Return the (x, y) coordinate for the center point of the cell that contains the specified text.  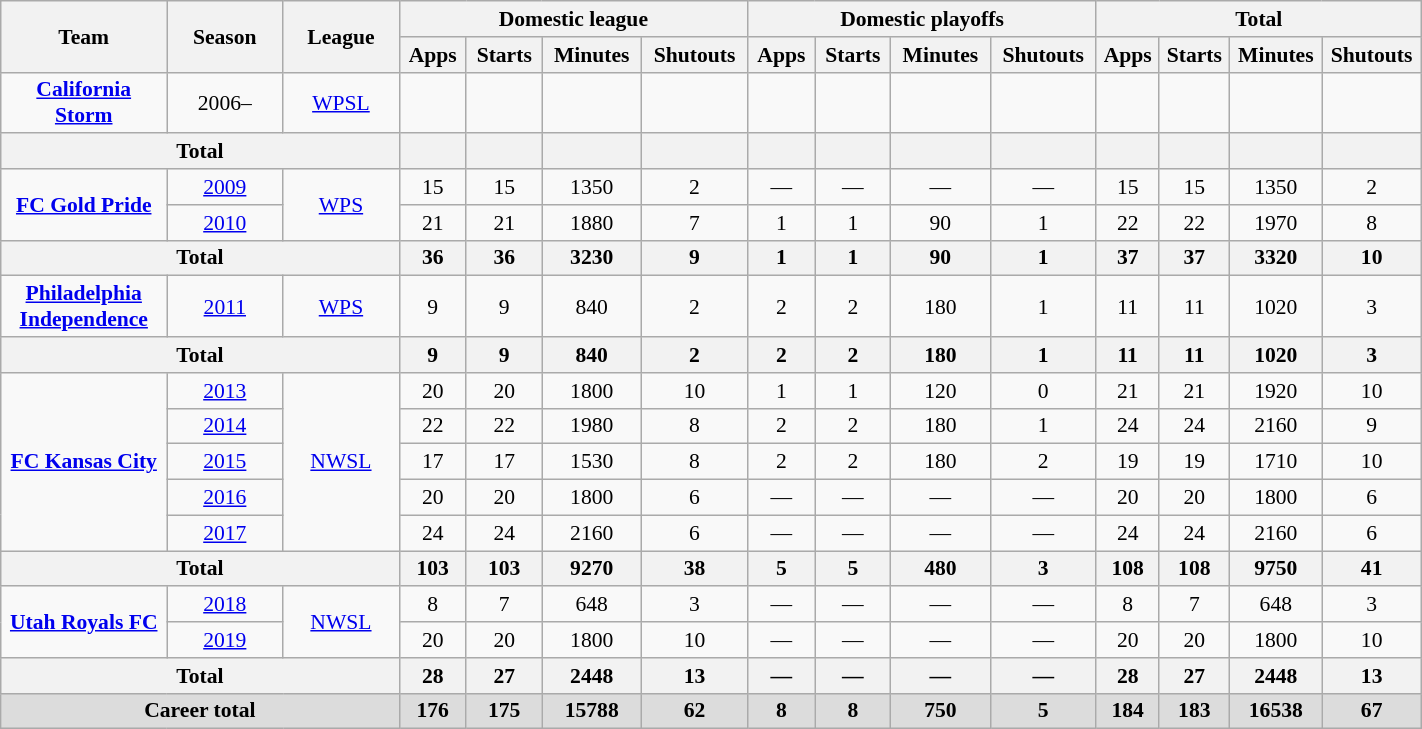
Philadelphia Independence (84, 306)
Domestic league (574, 19)
16538 (1276, 711)
2011 (225, 306)
0 (1043, 391)
Domestic playoffs (922, 19)
2014 (225, 426)
2019 (225, 640)
Career total (200, 711)
2017 (225, 533)
184 (1128, 711)
183 (1194, 711)
California Storm (84, 102)
Utah Royals FC (84, 622)
3230 (592, 258)
Season (225, 36)
1710 (1276, 462)
2013 (225, 391)
1880 (592, 223)
2016 (225, 498)
480 (940, 569)
176 (432, 711)
FC Gold Pride (84, 204)
9750 (1276, 569)
League (341, 36)
Team (84, 36)
WPSL (341, 102)
120 (940, 391)
41 (1372, 569)
FC Kansas City (84, 462)
9270 (592, 569)
2010 (225, 223)
2009 (225, 187)
2015 (225, 462)
175 (504, 711)
1980 (592, 426)
2018 (225, 605)
67 (1372, 711)
3320 (1276, 258)
62 (694, 711)
750 (940, 711)
1530 (592, 462)
1920 (1276, 391)
1970 (1276, 223)
15788 (592, 711)
38 (694, 569)
2006– (225, 102)
